Extract the [X, Y] coordinate from the center of the cell holding the provided text.  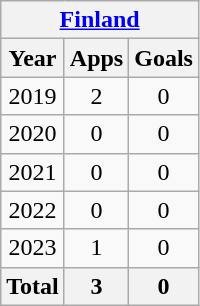
3 [96, 286]
Apps [96, 58]
2019 [33, 96]
Year [33, 58]
Finland [100, 20]
2 [96, 96]
2022 [33, 210]
2023 [33, 248]
2021 [33, 172]
2020 [33, 134]
Goals [164, 58]
1 [96, 248]
Total [33, 286]
